From the cell containing the given text, extract its center point as (X, Y) coordinate. 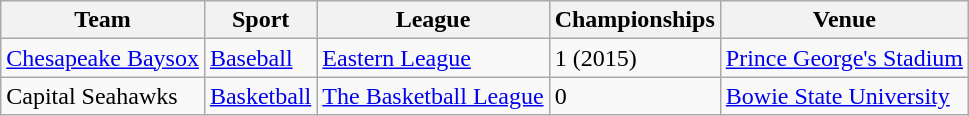
Prince George's Stadium (844, 58)
Venue (844, 20)
Eastern League (433, 58)
Sport (260, 20)
Chesapeake Baysox (103, 58)
Capital Seahawks (103, 96)
Baseball (260, 58)
1 (2015) (634, 58)
League (433, 20)
Bowie State University (844, 96)
Championships (634, 20)
Basketball (260, 96)
Team (103, 20)
0 (634, 96)
The Basketball League (433, 96)
